For the text-containing cell, return its midpoint in (x, y) coordinate format. 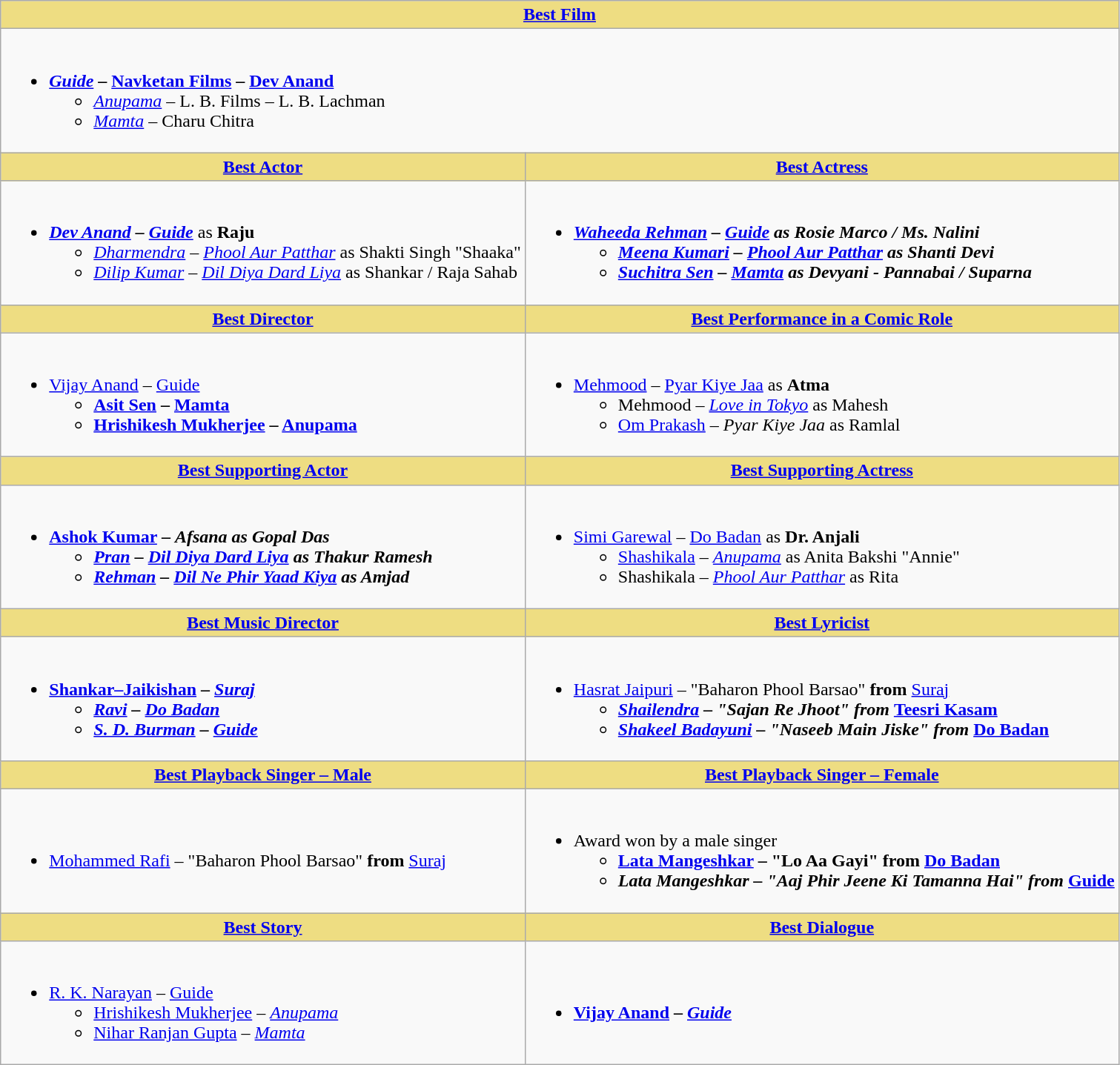
Best Lyricist (821, 623)
Guide – Navketan Films – Dev Anand Anupama – L. B. Films – L. B. LachmanMamta – Charu Chitra (560, 90)
R. K. Narayan – GuideHrishikesh Mukherjee – AnupamaNihar Ranjan Gupta – Mamta (263, 1003)
Vijay Anand – Guide Asit Sen – MamtaHrishikesh Mukherjee – Anupama (263, 394)
Vijay Anand – Guide (821, 1003)
Best Music Director (263, 623)
Simi Garewal – Do Badan as Dr. AnjaliShashikala – Anupama as Anita Bakshi "Annie"Shashikala – Phool Aur Patthar as Rita (821, 547)
Best Dialogue (821, 927)
Best Actor (263, 167)
Best Supporting Actress (821, 471)
Shankar–Jaikishan – SurajRavi – Do BadanS. D. Burman – Guide (263, 698)
Dev Anand – Guide as RajuDharmendra – Phool Aur Patthar as Shakti Singh "Shaaka"Dilip Kumar – Dil Diya Dard Liya as Shankar / Raja Sahab (263, 243)
Hasrat Jaipuri – "Baharon Phool Barsao" from SurajShailendra – "Sajan Re Jhoot" from Teesri KasamShakeel Badayuni – "Naseeb Main Jiske" from Do Badan (821, 698)
Award won by a male singerLata Mangeshkar – "Lo Aa Gayi" from Do BadanLata Mangeshkar – "Aaj Phir Jeene Ki Tamanna Hai" from Guide (821, 851)
Waheeda Rehman – Guide as Rosie Marco / Ms. NaliniMeena Kumari – Phool Aur Patthar as Shanti DeviSuchitra Sen – Mamta as Devyani - Pannabai / Suparna (821, 243)
Ashok Kumar – Afsana as Gopal DasPran – Dil Diya Dard Liya as Thakur RameshRehman – Dil Ne Phir Yaad Kiya as Amjad (263, 547)
Best Supporting Actor (263, 471)
Best Story (263, 927)
Mehmood – Pyar Kiye Jaa as AtmaMehmood – Love in Tokyo as MaheshOm Prakash – Pyar Kiye Jaa as Ramlal (821, 394)
Best Film (560, 15)
Best Actress (821, 167)
Best Playback Singer – Male (263, 774)
Best Director (263, 319)
Best Performance in a Comic Role (821, 319)
Mohammed Rafi – "Baharon Phool Barsao" from Suraj (263, 851)
Best Playback Singer – Female (821, 774)
